Find where the given text appears and provide that cell's center as (x, y) coordinate. 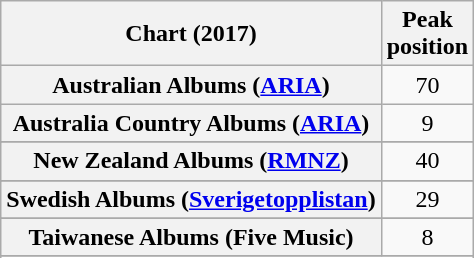
Australian Albums (ARIA) (191, 85)
New Zealand Albums (RMNZ) (191, 161)
29 (427, 199)
Swedish Albums (Sverigetopplistan) (191, 199)
9 (427, 123)
70 (427, 85)
Peak position (427, 34)
8 (427, 237)
Chart (2017) (191, 34)
Australia Country Albums (ARIA) (191, 123)
Taiwanese Albums (Five Music) (191, 237)
40 (427, 161)
